For the text-containing cell, return its midpoint in [X, Y] coordinate format. 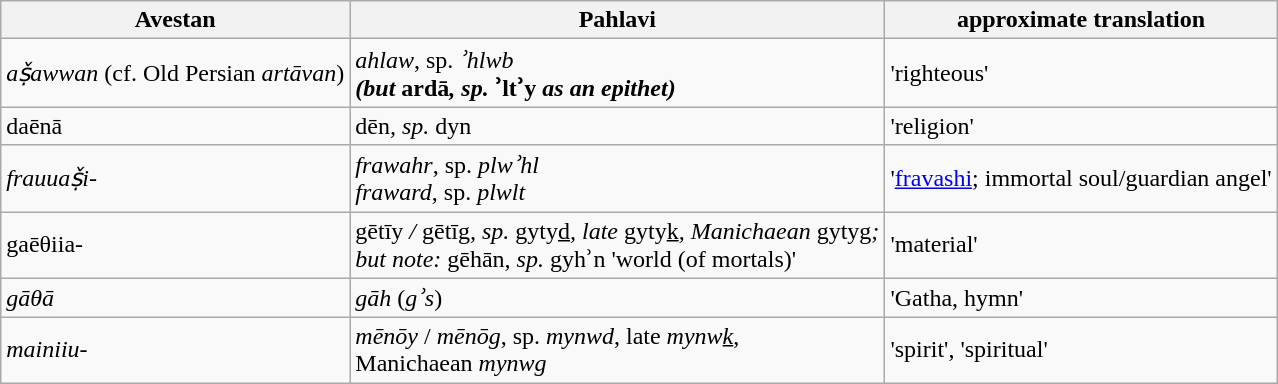
frauuaṣ̌i- [176, 178]
mēnōy / mēnōg, sp. mynwd, late mynwk,Manichaean mynwg [618, 350]
aṣ̌awwan (cf. Old Persian artāvan) [176, 73]
gāh (gʾs) [618, 298]
'righteous' [1081, 73]
dēn, sp. dyn [618, 126]
'fravashi; immortal soul/guardian angel' [1081, 178]
'Gatha, hymn' [1081, 298]
frawahr, sp. plwʾhlfraward, sp. plwlt [618, 178]
ahlaw, sp. ʾhlwb(but ardā, sp. ʾltʾy as an epithet) [618, 73]
gaēθiia- [176, 246]
Avestan [176, 20]
mainiiu- [176, 350]
gāθā [176, 298]
Pahlavi [618, 20]
'religion' [1081, 126]
'spirit', 'spiritual' [1081, 350]
'material' [1081, 246]
approximate translation [1081, 20]
gētīy / gētīg, sp. gytyd, late gytyk, Manichaean gytyg;but note: gēhān, sp. gyhʾn 'world (of mortals)' [618, 246]
daēnā [176, 126]
